Pinpoint the cell where the given text exists, returning its (x, y) midpoint coordinate. 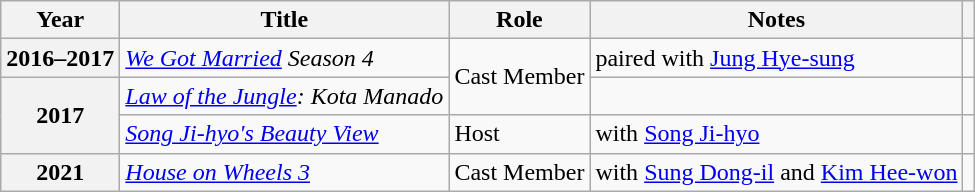
Law of the Jungle: Kota Manado (284, 96)
2016–2017 (60, 58)
Host (520, 134)
2017 (60, 115)
Role (520, 20)
House on Wheels 3 (284, 172)
2021 (60, 172)
Year (60, 20)
with Sung Dong-il and Kim Hee-won (776, 172)
Song Ji-hyo's Beauty View (284, 134)
paired with Jung Hye-sung (776, 58)
We Got Married Season 4 (284, 58)
with Song Ji-hyo (776, 134)
Title (284, 20)
Notes (776, 20)
